Capture the cell that displays the provided text and extract its [X, Y] central coordinate. 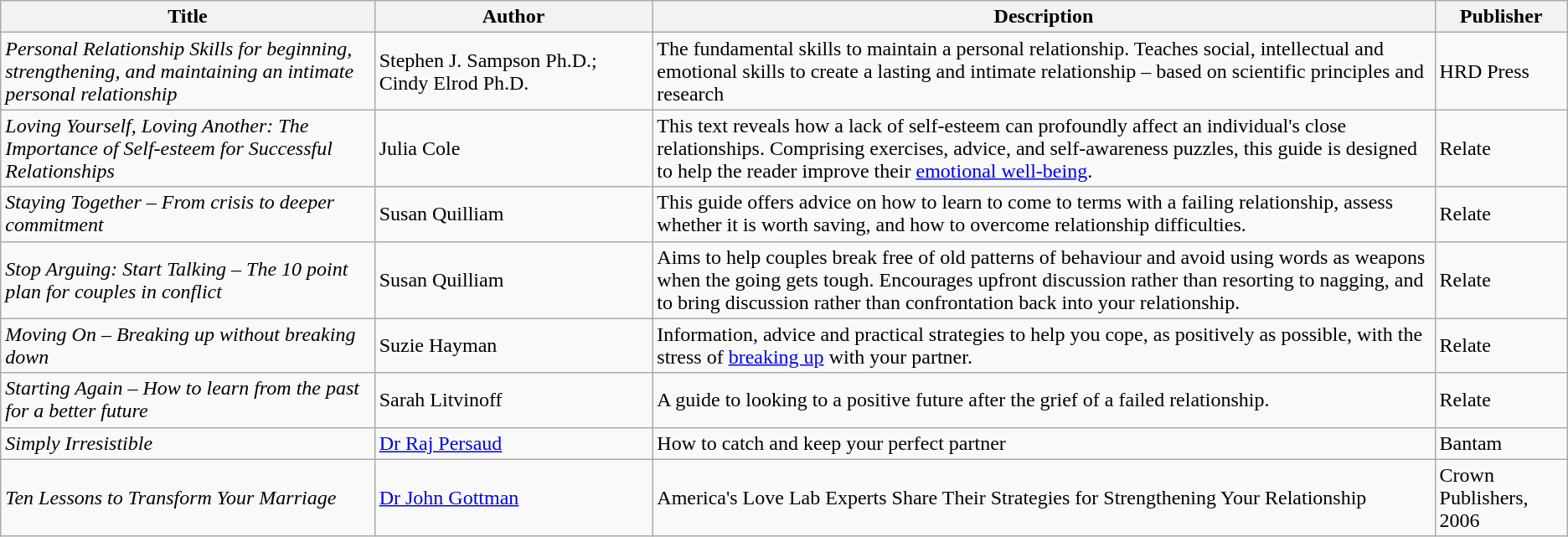
Staying Together – From crisis to deeper commitment [188, 214]
Title [188, 17]
Suzie Hayman [513, 345]
America's Love Lab Experts Share Their Strategies for Strengthening Your Relationship [1044, 498]
Dr John Gottman [513, 498]
HRD Press [1501, 71]
Crown Publishers, 2006 [1501, 498]
Description [1044, 17]
Dr Raj Persaud [513, 443]
How to catch and keep your perfect partner [1044, 443]
Sarah Litvinoff [513, 400]
Personal Relationship Skills for beginning, strengthening, and maintaining an intimate personal relationship [188, 71]
Bantam [1501, 443]
Julia Cole [513, 148]
Loving Yourself, Loving Another: The Importance of Self-esteem for Successful Relationships [188, 148]
Simply Irresistible [188, 443]
Stop Arguing: Start Talking – The 10 point plan for couples in conflict [188, 280]
Starting Again – How to learn from the past for a better future [188, 400]
Stephen J. Sampson Ph.D.; Cindy Elrod Ph.D. [513, 71]
Moving On – Breaking up without breaking down [188, 345]
Information, advice and practical strategies to help you cope, as positively as possible, with the stress of breaking up with your partner. [1044, 345]
Publisher [1501, 17]
Ten Lessons to Transform Your Marriage [188, 498]
Author [513, 17]
A guide to looking to a positive future after the grief of a failed relationship. [1044, 400]
